For the text-containing cell, return its midpoint in (x, y) coordinate format. 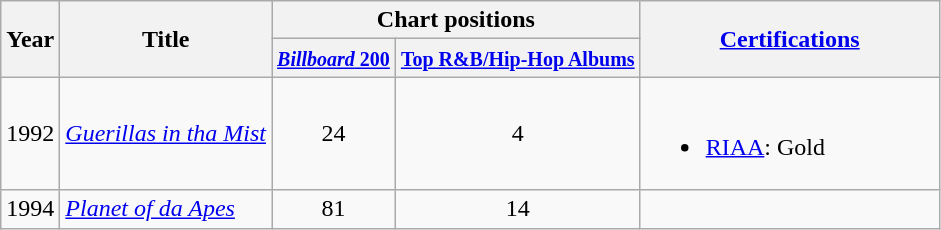
Planet of da Apes (166, 209)
14 (518, 209)
Title (166, 39)
Billboard 200 (334, 58)
RIAA: Gold (790, 134)
1994 (30, 209)
24 (334, 134)
Certifications (790, 39)
Guerillas in tha Mist (166, 134)
1992 (30, 134)
Year (30, 39)
Chart positions (456, 20)
81 (334, 209)
4 (518, 134)
Top R&B/Hip-Hop Albums (518, 58)
